Find where the given text appears and provide that cell's center as (X, Y) coordinate. 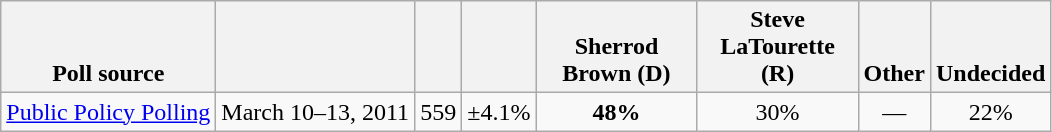
Undecided (990, 47)
559 (438, 112)
48% (616, 112)
March 10–13, 2011 (316, 112)
— (894, 112)
30% (778, 112)
SherrodBrown (D) (616, 47)
Poll source (108, 47)
SteveLaTourette (R) (778, 47)
±4.1% (499, 112)
Public Policy Polling (108, 112)
22% (990, 112)
Other (894, 47)
